Locate the cell with the specified text and output its [x, y] center coordinate. 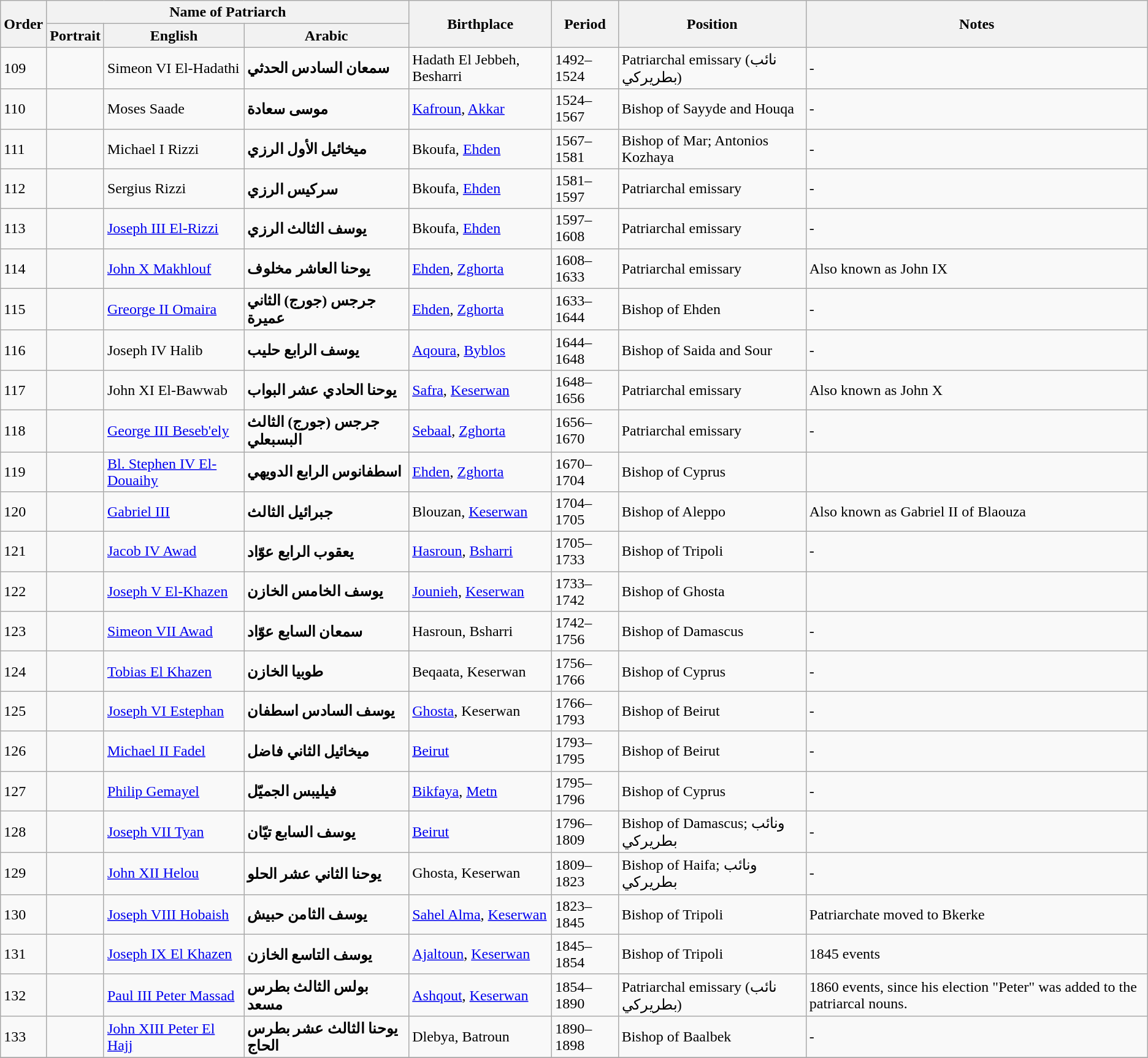
Bishop of Mar; Antonios Kozhaya [712, 148]
Greorge II Omaira [174, 309]
1766–1793 [585, 711]
1581–1597 [585, 189]
1524–1567 [585, 109]
117 [23, 390]
Name of Patriarch [228, 12]
John XII Helou [174, 873]
1854–1890 [585, 995]
طوبيا الخازن [326, 671]
Paul III Peter Massad [174, 995]
يوحنا الحادي عشر البواب [326, 390]
1597–1608 [585, 228]
Ashqout, Keserwan [481, 995]
Beqaata, Keserwan [481, 671]
Bishop of Sayyde and Houqa [712, 109]
1567–1581 [585, 148]
Philip Gemayel [174, 791]
1608–1633 [585, 269]
Bl. Stephen IV El-Douaihy [174, 471]
1756–1766 [585, 671]
John X Makhlouf [174, 269]
يوحنا العاشر مخلوف [326, 269]
123 [23, 632]
Bishop of Ghosta [712, 591]
جرجس (جورج) الثاني عميرة [326, 309]
Simeon VI El-Hadathi [174, 68]
125 [23, 711]
130 [23, 914]
121 [23, 552]
بولس الثالث بطرس مسعد [326, 995]
Joseph VI Estephan [174, 711]
Bishop of Baalbek [712, 1037]
Bishop of Damascus [712, 632]
Also known as John IX [976, 269]
Birthplace [481, 24]
سركيس الرزي [326, 189]
1793–1795 [585, 751]
1823–1845 [585, 914]
131 [23, 954]
فيليبس الجميّل [326, 791]
اسطفانوس الرابع الدويهي [326, 471]
116 [23, 350]
Jacob IV Awad [174, 552]
جبرائيل الثالث [326, 512]
112 [23, 189]
132 [23, 995]
118 [23, 431]
1633–1644 [585, 309]
1890–1898 [585, 1037]
يوسف الرابع حليب [326, 350]
1796–1809 [585, 832]
1845 events [976, 954]
1492–1524 [585, 68]
Michael II Fadel [174, 751]
Bishop of Ehden [712, 309]
1705–1733 [585, 552]
Arabic [326, 36]
1670–1704 [585, 471]
Hadath El Jebbeh, Besharri [481, 68]
1860 events, since his election "Peter" was added to the patriarcal nouns. [976, 995]
1656–1670 [585, 431]
110 [23, 109]
113 [23, 228]
Kafroun, Akkar [481, 109]
Joseph VII Tyan [174, 832]
Ajaltoun, Keserwan [481, 954]
Joseph IX El Khazen [174, 954]
1795–1796 [585, 791]
سمعان السابع عوّاد [326, 632]
Michael I Rizzi [174, 148]
1648–1656 [585, 390]
Bikfaya, Metn [481, 791]
Notes [976, 24]
يوحنا الثاني عشر الحلو [326, 873]
يوسف السابع تيّان [326, 832]
1845–1854 [585, 954]
Sahel Alma, Keserwan [481, 914]
يوسف الثامن حبيش [326, 914]
124 [23, 671]
يوسف الثالث الرزي [326, 228]
Gabriel III [174, 512]
1809–1823 [585, 873]
English [174, 36]
ميخائيل الأول الرزي [326, 148]
Jounieh, Keserwan [481, 591]
Also known as John X [976, 390]
Tobias El Khazen [174, 671]
122 [23, 591]
John XI El-Bawwab [174, 390]
Joseph IV Halib [174, 350]
1704–1705 [585, 512]
جرجس (جورج) الثالث البسبعلي [326, 431]
Patriarchate moved to Bkerke [976, 914]
يوسف التاسع الخازن [326, 954]
Safra, Keserwan [481, 390]
Bishop of Damascus; ونائب بطريركي [712, 832]
Simeon VII Awad [174, 632]
Period [585, 24]
114 [23, 269]
1644–1648 [585, 350]
133 [23, 1037]
موسى سعادة [326, 109]
Aqoura, Byblos [481, 350]
Sebaal, Zghorta [481, 431]
119 [23, 471]
يوسف السادس اسطفان [326, 711]
يعقوب الرابع عوّاد [326, 552]
ميخائيل الثاني فاضل [326, 751]
Joseph VIII Hobaish [174, 914]
John XIII Peter El Hajj [174, 1037]
يوحنا الثالث عشر بطرس الحاج [326, 1037]
Order [23, 24]
Blouzan, Keserwan [481, 512]
126 [23, 751]
111 [23, 148]
Position [712, 24]
Dlebya, Batroun [481, 1037]
127 [23, 791]
115 [23, 309]
Moses Saade [174, 109]
Sergius Rizzi [174, 189]
Also known as Gabriel II of Blaouza [976, 512]
Joseph V El-Khazen [174, 591]
George III Beseb'ely [174, 431]
Joseph III El-Rizzi [174, 228]
1742–1756 [585, 632]
Bishop of Saida and Sour [712, 350]
120 [23, 512]
109 [23, 68]
129 [23, 873]
Portrait [75, 36]
يوسف الخامس الخازن [326, 591]
1733–1742 [585, 591]
سمعان السادس الحدثي [326, 68]
Bishop of Aleppo [712, 512]
Bishop of Haifa; ونائب بطريركي [712, 873]
128 [23, 832]
